Locate the cell with the specified text and output its (x, y) center coordinate. 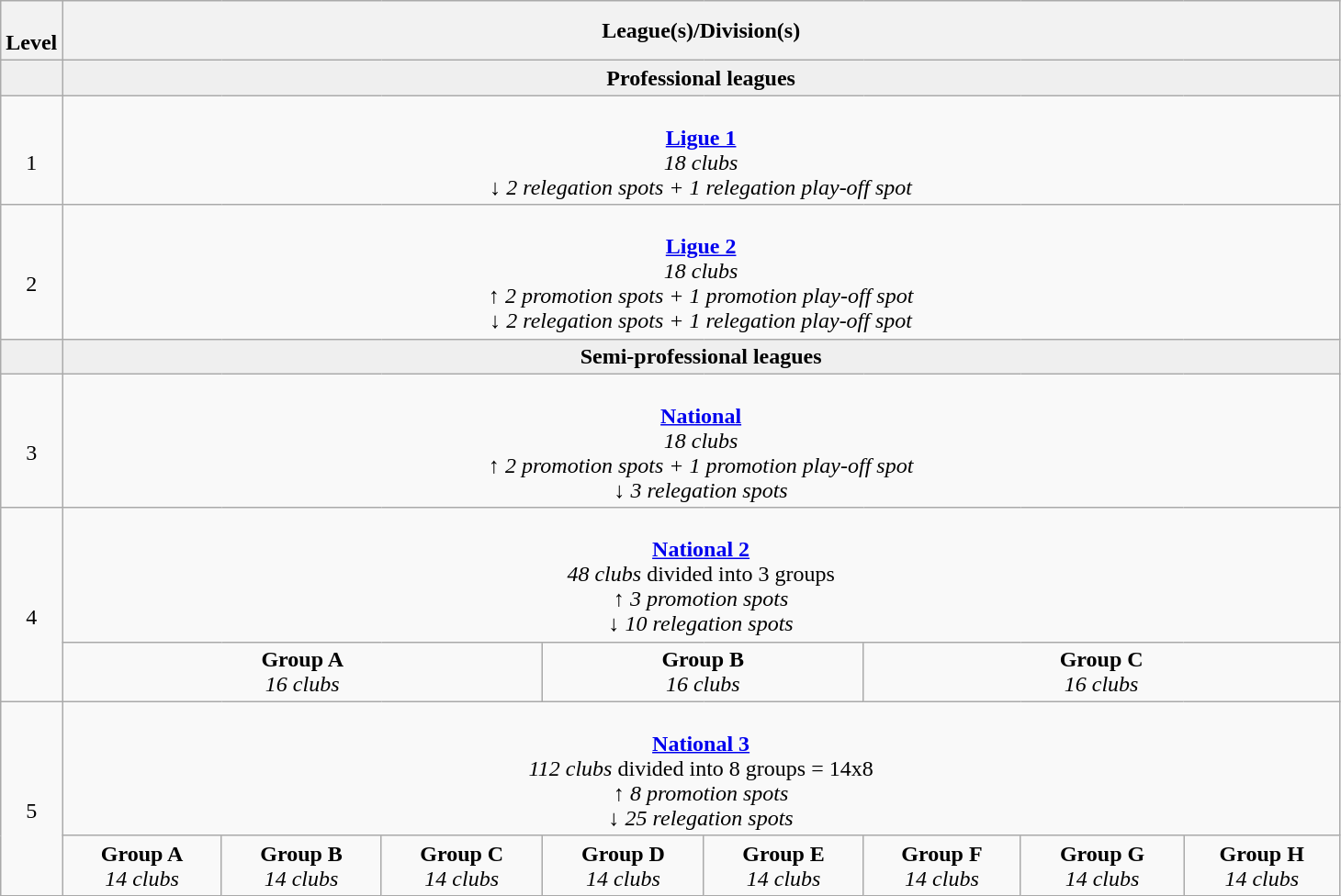
Group C 14 clubs (462, 865)
Group E 14 clubs (783, 865)
5 (31, 799)
National 3112 clubs divided into 8 groups = 14x8↑ 8 promotion spots ↓ 25 relegation spots (702, 768)
Ligue 2 18 clubs↑ 2 promotion spots + 1 promotion play-off spot↓ 2 relegation spots + 1 relegation play-off spot (702, 272)
Group A 14 clubs (142, 865)
Ligue 1 18 clubs↓ 2 relegation spots + 1 relegation play-off spot (702, 151)
Level (31, 31)
4 (31, 604)
Group F 14 clubs (942, 865)
Semi-professional leagues (702, 356)
Group A 16 clubs (303, 672)
2 (31, 272)
3 (31, 441)
Professional leagues (702, 78)
Group G 14 clubs (1102, 865)
Group B 16 clubs (704, 672)
Group D 14 clubs (624, 865)
National 248 clubs divided into 3 groups ↑ 3 promotion spots ↓ 10 relegation spots (702, 575)
1 (31, 151)
League(s)/Division(s) (702, 31)
Group B 14 clubs (301, 865)
Group H 14 clubs (1262, 865)
National 18 clubs ↑ 2 promotion spots + 1 promotion play-off spot↓ 3 relegation spots (702, 441)
Group C 16 clubs (1102, 672)
